Scan for the cell matching the given text and deliver its (X, Y) coordinate at center. 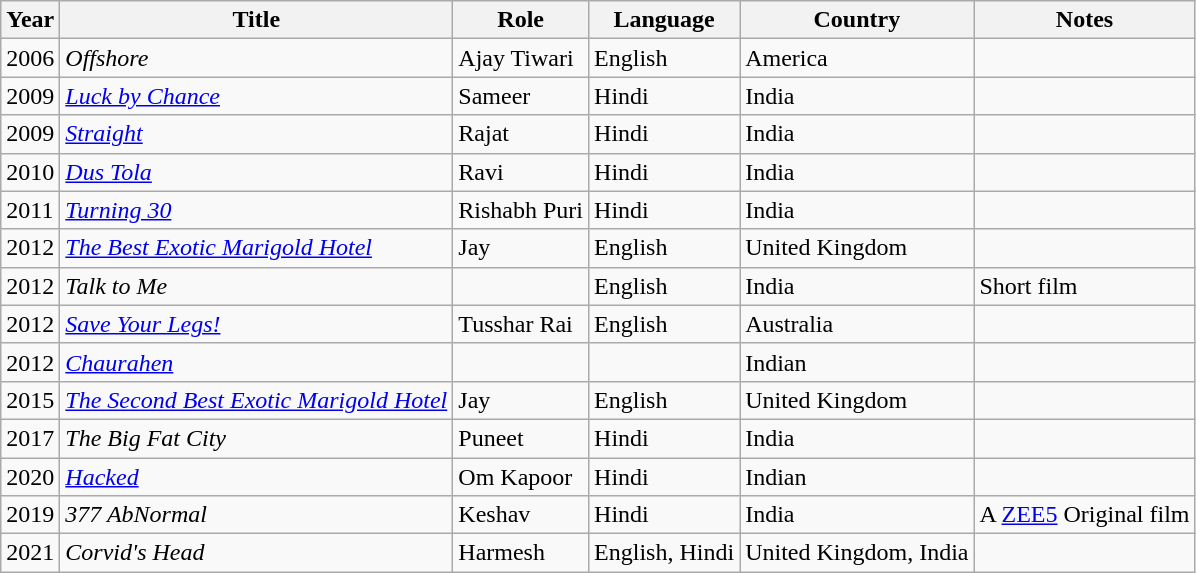
Turning 30 (256, 210)
Hacked (256, 477)
2021 (30, 553)
2011 (30, 210)
Country (857, 20)
2020 (30, 477)
English, Hindi (664, 553)
The Big Fat City (256, 438)
Corvid's Head (256, 553)
United Kingdom, India (857, 553)
America (857, 58)
A ZEE5 Original film (1084, 515)
Ajay Tiwari (521, 58)
Language (664, 20)
2017 (30, 438)
Sameer (521, 96)
Save Your Legs! (256, 324)
Ravi (521, 172)
Rajat (521, 134)
Talk to Me (256, 286)
Keshav (521, 515)
Role (521, 20)
2019 (30, 515)
Puneet (521, 438)
Australia (857, 324)
Dus Tola (256, 172)
The Best Exotic Marigold Hotel (256, 248)
Offshore (256, 58)
Notes (1084, 20)
Luck by Chance (256, 96)
The Second Best Exotic Marigold Hotel (256, 400)
Om Kapoor (521, 477)
Title (256, 20)
2006 (30, 58)
Harmesh (521, 553)
Tusshar Rai (521, 324)
Year (30, 20)
2010 (30, 172)
Chaurahen (256, 362)
2015 (30, 400)
Short film (1084, 286)
377 AbNormal (256, 515)
Rishabh Puri (521, 210)
Straight (256, 134)
